Capture the cell that displays the provided text and extract its [X, Y] central coordinate. 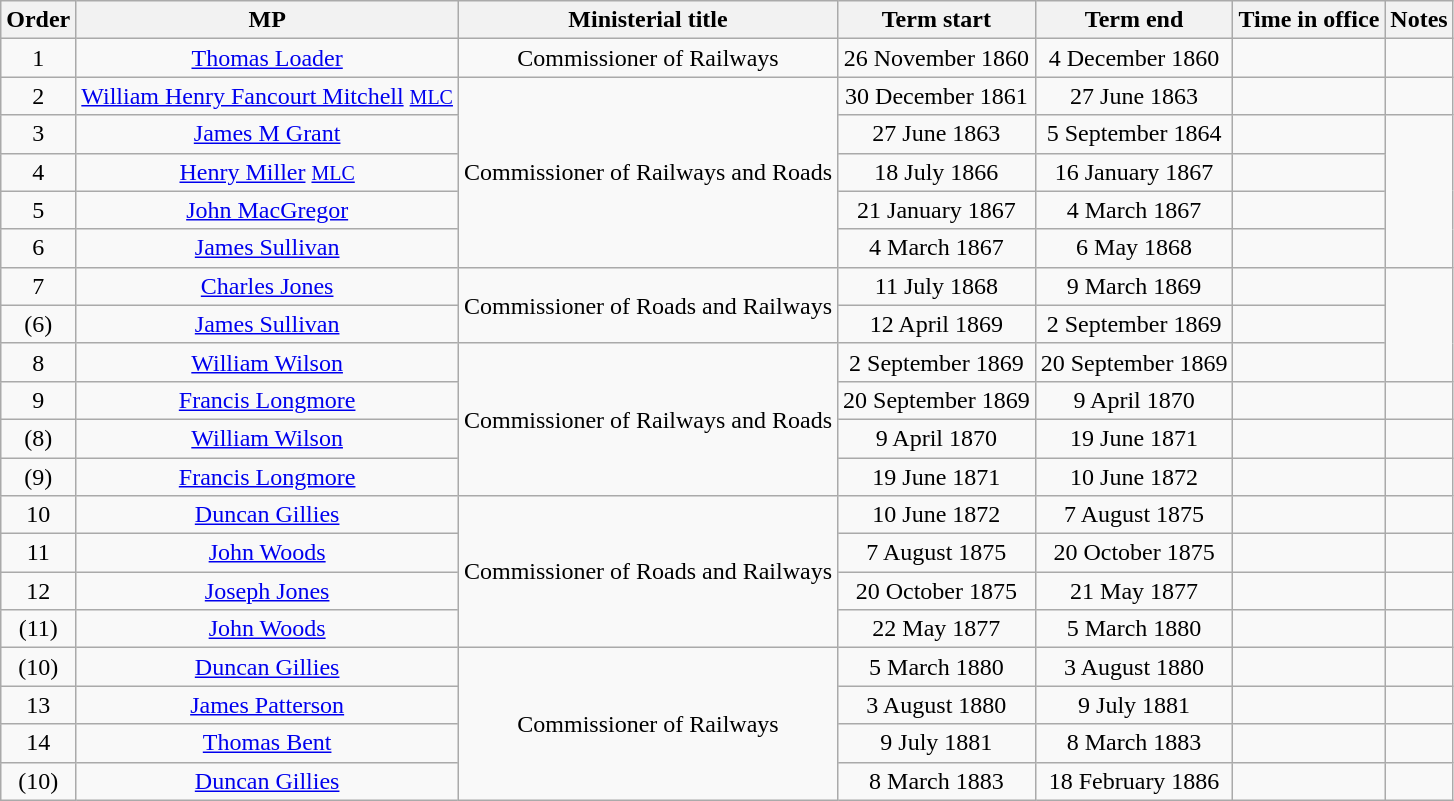
4 December 1860 [1134, 58]
(6) [38, 324]
(8) [38, 438]
2 [38, 96]
John MacGregor [268, 210]
MP [268, 20]
12 April 1869 [937, 324]
9 March 1869 [1134, 286]
1 [38, 58]
Charles Jones [268, 286]
Joseph Jones [268, 591]
Order [38, 20]
5 September 1864 [1134, 134]
7 [38, 286]
11 July 1868 [937, 286]
21 May 1877 [1134, 591]
William Henry Fancourt Mitchell MLC [268, 96]
21 January 1867 [937, 210]
James Patterson [268, 705]
18 February 1886 [1134, 781]
12 [38, 591]
Notes [1419, 20]
Time in office [1309, 20]
James M Grant [268, 134]
5 [38, 210]
16 January 1867 [1134, 172]
Henry Miller MLC [268, 172]
14 [38, 743]
3 [38, 134]
6 May 1868 [1134, 248]
26 November 1860 [937, 58]
18 July 1866 [937, 172]
13 [38, 705]
30 December 1861 [937, 96]
10 [38, 515]
(9) [38, 477]
Term end [1134, 20]
22 May 1877 [937, 629]
Term start [937, 20]
Thomas Bent [268, 743]
9 [38, 400]
Ministerial title [648, 20]
8 [38, 362]
4 [38, 172]
11 [38, 553]
(11) [38, 629]
6 [38, 248]
Thomas Loader [268, 58]
